Output the [X, Y] coordinate of the center of the cell containing the given text.  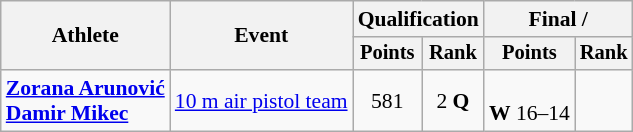
10 m air pistol team [262, 100]
Final / [558, 19]
Zorana ArunovićDamir Mikec [86, 100]
Athlete [86, 36]
2 Q [453, 100]
Event [262, 36]
581 [388, 100]
W 16–14 [530, 100]
Qualification [418, 19]
